For the text-containing cell, return its midpoint in [x, y] coordinate format. 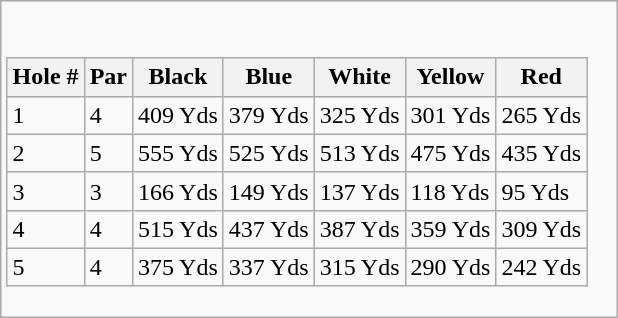
Black [178, 77]
375 Yds [178, 267]
137 Yds [360, 191]
Par [108, 77]
387 Yds [360, 229]
359 Yds [450, 229]
265 Yds [542, 115]
309 Yds [542, 229]
555 Yds [178, 153]
325 Yds [360, 115]
Yellow [450, 77]
290 Yds [450, 267]
475 Yds [450, 153]
525 Yds [268, 153]
242 Yds [542, 267]
1 [46, 115]
379 Yds [268, 115]
301 Yds [450, 115]
435 Yds [542, 153]
Blue [268, 77]
515 Yds [178, 229]
Red [542, 77]
315 Yds [360, 267]
166 Yds [178, 191]
95 Yds [542, 191]
2 [46, 153]
337 Yds [268, 267]
513 Yds [360, 153]
409 Yds [178, 115]
White [360, 77]
149 Yds [268, 191]
437 Yds [268, 229]
Hole # [46, 77]
118 Yds [450, 191]
